Determine the [X, Y] coordinate at the center of the cell enclosing the given text.  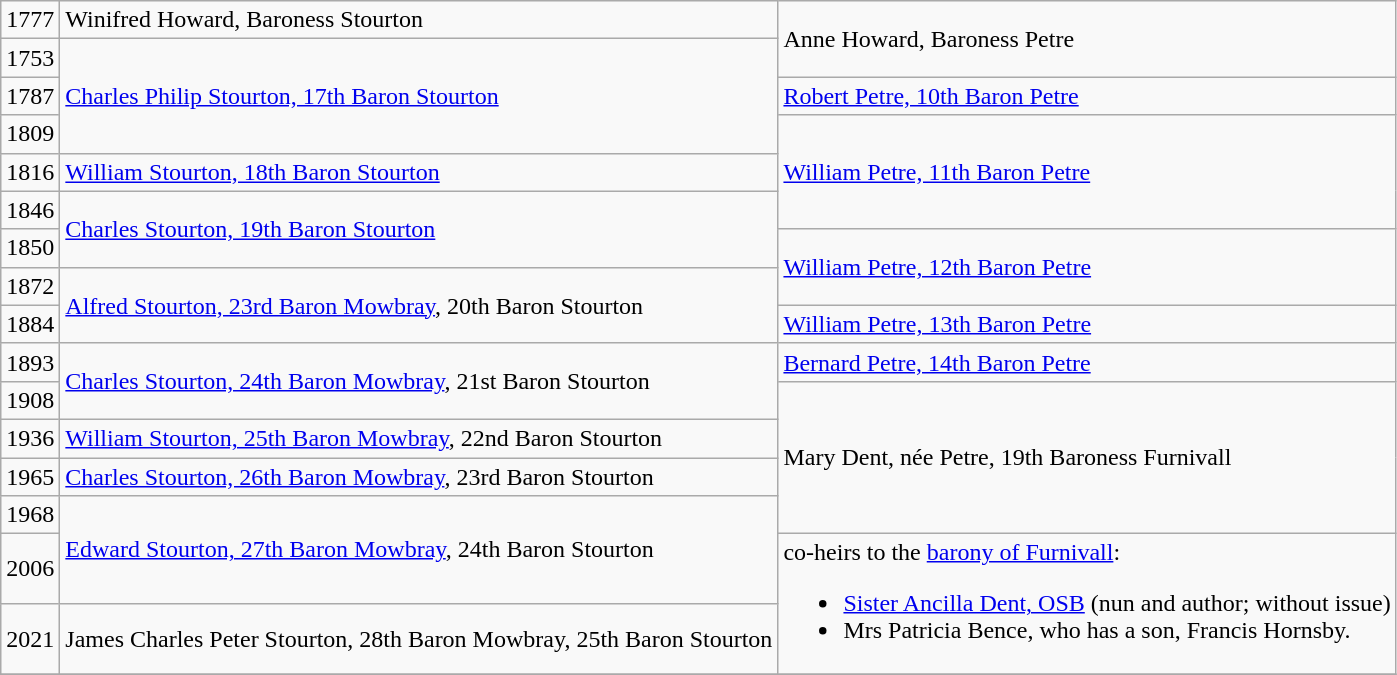
1893 [30, 362]
Bernard Petre, 14th Baron Petre [1087, 362]
Robert Petre, 10th Baron Petre [1087, 96]
Winifred Howard, Baroness Stourton [419, 20]
1872 [30, 286]
1777 [30, 20]
William Petre, 11th Baron Petre [1087, 172]
1908 [30, 400]
William Stourton, 25th Baron Mowbray, 22nd Baron Stourton [419, 438]
1809 [30, 134]
Charles Philip Stourton, 17th Baron Stourton [419, 96]
Charles Stourton, 19th Baron Stourton [419, 229]
1753 [30, 58]
Anne Howard, Baroness Petre [1087, 39]
James Charles Peter Stourton, 28th Baron Mowbray, 25th Baron Stourton [419, 639]
1846 [30, 210]
1884 [30, 324]
Mary Dent, née Petre, 19th Baroness Furnivall [1087, 457]
1787 [30, 96]
Charles Stourton, 26th Baron Mowbray, 23rd Baron Stourton [419, 477]
William Petre, 12th Baron Petre [1087, 267]
2021 [30, 639]
1850 [30, 248]
1816 [30, 172]
co-heirs to the barony of Furnivall:Sister Ancilla Dent, OSB (nun and author; without issue)Mrs Patricia Bence, who has a son, Francis Hornsby. [1087, 604]
William Petre, 13th Baron Petre [1087, 324]
Alfred Stourton, 23rd Baron Mowbray, 20th Baron Stourton [419, 305]
William Stourton, 18th Baron Stourton [419, 172]
Edward Stourton, 27th Baron Mowbray, 24th Baron Stourton [419, 550]
1968 [30, 515]
2006 [30, 569]
1936 [30, 438]
Charles Stourton, 24th Baron Mowbray, 21st Baron Stourton [419, 381]
1965 [30, 477]
